Provide the (x, y) coordinate of the cell's center where the given text is located.  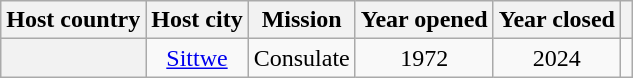
Year opened (424, 20)
1972 (424, 58)
Host city (197, 20)
Mission (302, 20)
2024 (556, 58)
Consulate (302, 58)
Year closed (556, 20)
Sittwe (197, 58)
Host country (74, 20)
